Search for the cell housing the specified text and yield its [x, y] center coordinate. 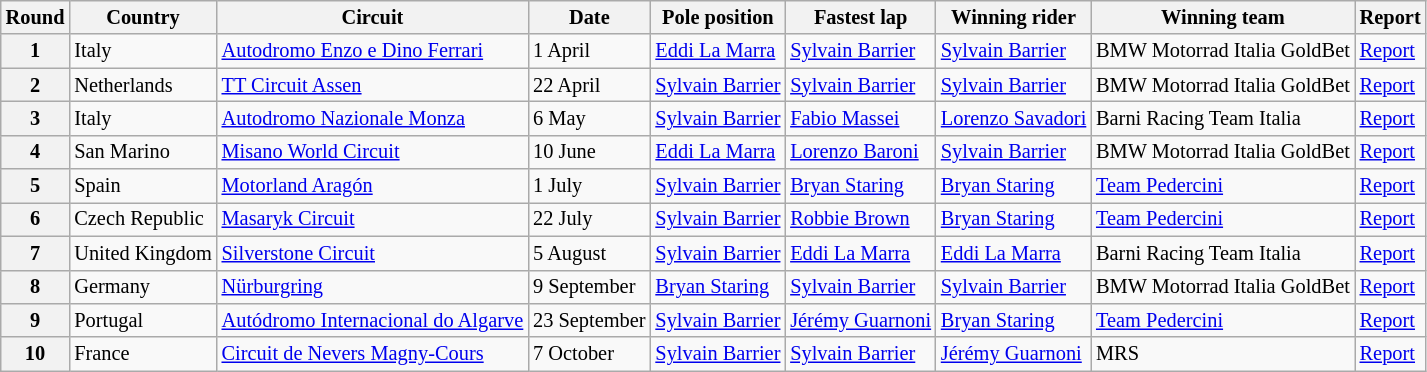
Country [142, 17]
5 [36, 186]
Masaryk Circuit [372, 219]
5 August [589, 253]
Portugal [142, 320]
Autódromo Internacional do Algarve [372, 320]
Robbie Brown [860, 219]
Circuit de Nevers Magny-Cours [372, 354]
Circuit [372, 17]
4 [36, 152]
6 [36, 219]
Pole position [718, 17]
Lorenzo Baroni [860, 152]
3 [36, 118]
San Marino [142, 152]
1 July [589, 186]
Misano World Circuit [372, 152]
Lorenzo Savadori [1014, 118]
TT Circuit Assen [372, 85]
MRS [1223, 354]
United Kingdom [142, 253]
Winning team [1223, 17]
Date [589, 17]
Spain [142, 186]
10 [36, 354]
7 [36, 253]
Winning rider [1014, 17]
Fabio Massei [860, 118]
10 June [589, 152]
23 September [589, 320]
8 [36, 287]
6 May [589, 118]
9 September [589, 287]
Nürburgring [372, 287]
Motorland Aragón [372, 186]
Autodromo Enzo e Dino Ferrari [372, 51]
1 April [589, 51]
Fastest lap [860, 17]
22 April [589, 85]
Germany [142, 287]
Round [36, 17]
Autodromo Nazionale Monza [372, 118]
22 July [589, 219]
7 October [589, 354]
France [142, 354]
9 [36, 320]
Czech Republic [142, 219]
2 [36, 85]
Silverstone Circuit [372, 253]
Netherlands [142, 85]
1 [36, 51]
